Locate the cell with the specified text and output its (x, y) center coordinate. 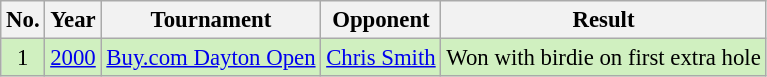
Opponent (381, 20)
Buy.com Dayton Open (211, 58)
Year (73, 20)
Result (604, 20)
Won with birdie on first extra hole (604, 58)
No. (23, 20)
Tournament (211, 20)
Chris Smith (381, 58)
2000 (73, 58)
1 (23, 58)
